From the cell containing the given text, extract its center point as [X, Y] coordinate. 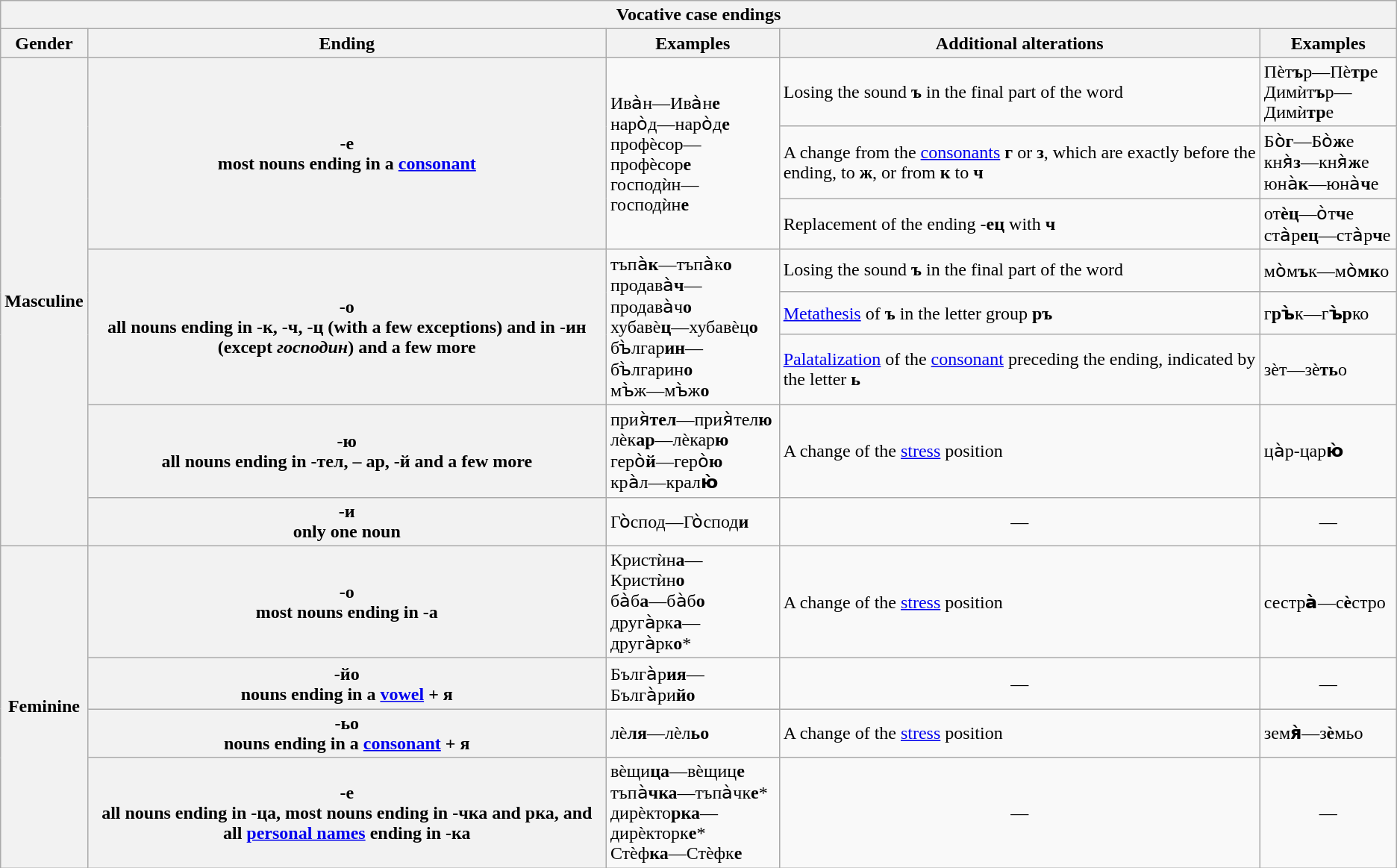
ца̀р-царю̀ [1328, 452]
Gender [44, 43]
гръ̀к—гъ̀рко [1328, 313]
Го̀спод—Го̀споди [693, 521]
Ива̀н—Ива̀ненаро̀д—наро̀депрофѐсор—профѐсорегосподѝн—господѝне [693, 154]
A change from the consonants г or з, which are exactly before the ending, to ж, or from к to ч [1019, 163]
лѐля—лѐльо [693, 733]
-ьоnouns ending in a consonant + я [346, 733]
земя̀—зѐмьо [1328, 733]
-йоnouns ending in a vowel + я [346, 684]
Vocative case endings [698, 15]
Бълга̀рия—Бълга̀рийо [693, 684]
Бо̀г—Бо̀жекня̀з—кня̀жеюна̀к—юна̀че [1328, 163]
-оall nouns ending in -к, -ч, -ц (with a few exceptions) and in -ин (except господин) and a few more [346, 327]
прия̀тел—прия̀телюлѐкар—лѐкарюгеро̀й—геро̀юкра̀л—кралю̀ [693, 452]
Metathesis of ъ in the letter group ръ [1019, 313]
-emost nouns ending in a consonant [346, 154]
Masculine [44, 302]
Ending [346, 43]
-оmost nouns ending in -а [346, 602]
Feminine [44, 706]
Additional alterations [1019, 43]
отѐц—о̀тчеста̀рец—ста̀рче [1328, 224]
сестра̀—сѐстро [1328, 602]
мо̀мък—мо̀мко [1328, 270]
зѐт—зѐтьо [1328, 369]
Кристѝна—Кристѝноба̀ба—ба̀бодруга̀рка—друга̀рко* [693, 602]
-еall nouns ending in -ца, most nouns ending in -чка and рка, and all personal names ending in -ка [346, 813]
Palatalization of the consonant preceding the ending, indicated by the letter ь [1019, 369]
вѐщица—вѐщицетъпа̀чка—тъпа̀чке*дирѐкторка—дирѐкторке*Стѐфка—Стѐфке [693, 813]
Replacement of the ending -ец with ч [1019, 224]
тъпа̀к—тъпа̀копродава̀ч—продава̀чохубавѐц—хубавѐцобъ̀лгарин—бъ̀лгариномъ̀ж—мъ̀жо [693, 327]
-юall nouns ending in -тел, – ар, -й and a few more [346, 452]
-иonly one noun [346, 521]
Пѐтър—ПѐтреДимѝтър—Димѝтре [1328, 92]
